Detect which cell encompasses the target text, then output its (X, Y) center coordinate. 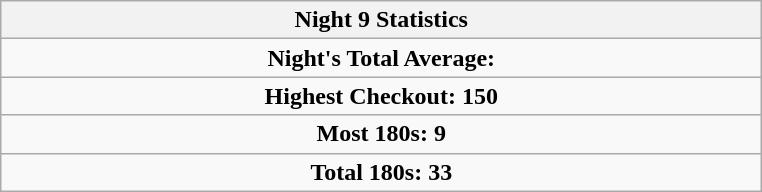
Highest Checkout: 150 (382, 96)
Total 180s: 33 (382, 172)
Night's Total Average: (382, 58)
Most 180s: 9 (382, 134)
Night 9 Statistics (382, 20)
